Extract the (x, y) coordinate from the center of the cell holding the provided text.  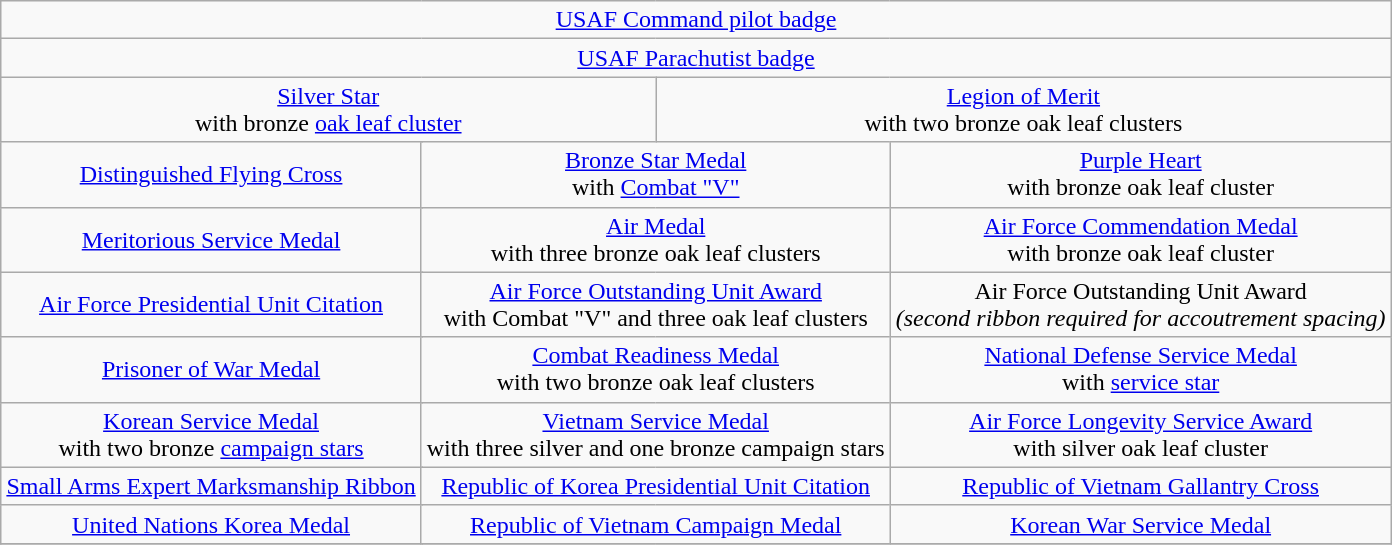
Air Force Longevity Service Awardwith silver oak leaf cluster (1140, 434)
USAF Command pilot badge (696, 20)
Air Force Presidential Unit Citation (211, 304)
National Defense Service Medalwith service star (1140, 370)
Air Medalwith three bronze oak leaf clusters (656, 240)
Republic of Vietnam Gallantry Cross (1140, 486)
Air Force Commendation Medalwith bronze oak leaf cluster (1140, 240)
Air Force Outstanding Unit Awardwith Combat "V" and three oak leaf clusters (656, 304)
Combat Readiness Medalwith two bronze oak leaf clusters (656, 370)
Bronze Star Medalwith Combat "V" (656, 174)
Silver Starwith bronze oak leaf cluster (328, 110)
Korean Service Medalwith two bronze campaign stars (211, 434)
Meritorious Service Medal (211, 240)
Small Arms Expert Marksmanship Ribbon (211, 486)
Prisoner of War Medal (211, 370)
United Nations Korea Medal (211, 524)
Air Force Outstanding Unit Award(second ribbon required for accoutrement spacing) (1140, 304)
Purple Heartwith bronze oak leaf cluster (1140, 174)
Legion of Meritwith two bronze oak leaf clusters (1024, 110)
USAF Parachutist badge (696, 58)
Distinguished Flying Cross (211, 174)
Korean War Service Medal (1140, 524)
Republic of Vietnam Campaign Medal (656, 524)
Vietnam Service Medalwith three silver and one bronze campaign stars (656, 434)
Republic of Korea Presidential Unit Citation (656, 486)
